Extract the [X, Y] coordinate from the center of the cell holding the provided text.  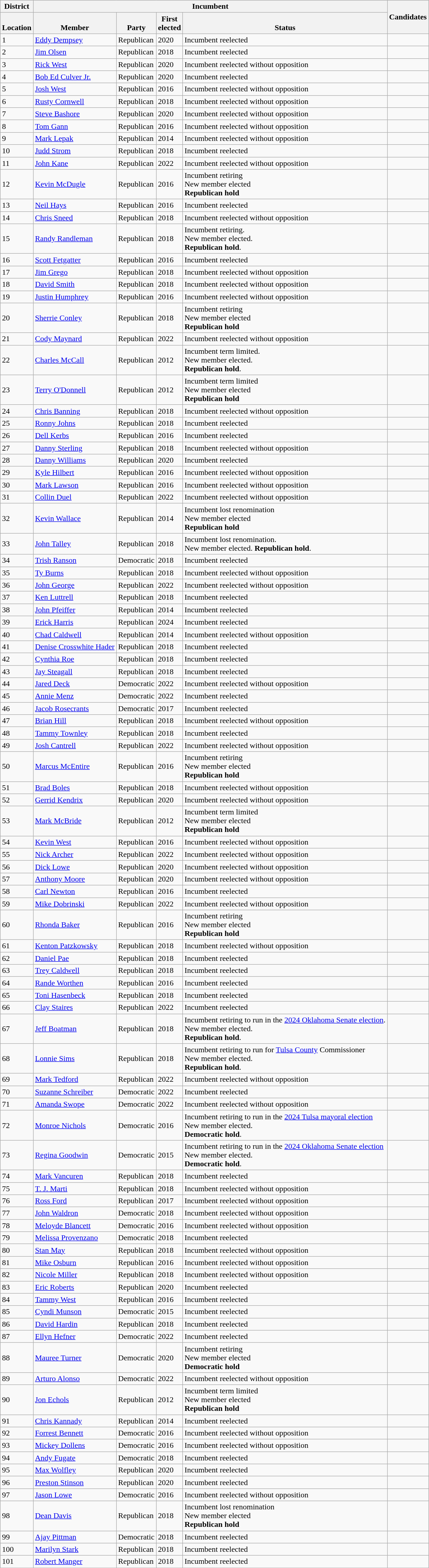
Incumbent retiring.New member elected.Republican hold. [285, 239]
20 [17, 318]
Chris Kannady [75, 1421]
Carl Newton [75, 891]
Forrest Bennett [75, 1433]
Ellyn Hefner [75, 1336]
Rick West [75, 64]
Denise Crosswhite Hader [75, 647]
Anthony Moore [75, 879]
66 [17, 1008]
95 [17, 1470]
Ken Luttrell [75, 597]
Brian Hill [75, 721]
Eric Roberts [75, 1287]
45 [17, 696]
Kevin Wallace [75, 518]
Ty Burns [75, 573]
18 [17, 284]
26 [17, 435]
Kenton Patzkowsky [75, 946]
Melissa Provenzano [75, 1238]
48 [17, 733]
Danny Williams [75, 460]
2024 [170, 622]
13 [17, 205]
33 [17, 544]
Dick Lowe [75, 867]
Incumbent retiringNew member electedDemocratic hold [285, 1357]
Jacob Rosecrants [75, 709]
65 [17, 995]
37 [17, 597]
68 [17, 1058]
28 [17, 460]
Ajay Pittman [75, 1537]
Marilyn Stark [75, 1549]
63 [17, 971]
Jeff Boatman [75, 1029]
91 [17, 1421]
Firstelected [170, 23]
Annie Menz [75, 696]
44 [17, 684]
86 [17, 1324]
7 [17, 114]
76 [17, 1201]
40 [17, 634]
83 [17, 1287]
72 [17, 1125]
Charles McCall [75, 360]
Jim Olsen [75, 52]
Chris Banning [75, 411]
Danny Sterling [75, 448]
67 [17, 1029]
73 [17, 1155]
30 [17, 485]
46 [17, 709]
John George [75, 585]
100 [17, 1549]
Jim Grego [75, 272]
21 [17, 339]
31 [17, 497]
Randy Randleman [75, 239]
79 [17, 1238]
56 [17, 867]
Nick Archer [75, 854]
78 [17, 1226]
101 [17, 1562]
Status [285, 23]
John Pfeiffer [75, 610]
Josh West [75, 89]
Incumbent retiring to run in the 2024 Oklahoma Senate election New member elected. Democratic hold. [285, 1155]
15 [17, 239]
David Hardin [75, 1324]
99 [17, 1537]
Bob Ed Culver Jr. [75, 77]
Mark Lepak [75, 138]
John Talley [75, 544]
Mike Dobrinski [75, 904]
24 [17, 411]
Incumbent retiring to run in the 2024 Tulsa mayoral election New member elected. Democratic hold. [285, 1125]
36 [17, 585]
Stan May [75, 1250]
Robert Manger [75, 1562]
19 [17, 297]
34 [17, 560]
47 [17, 721]
Scott Fetgatter [75, 260]
Location [17, 23]
Cody Maynard [75, 339]
89 [17, 1378]
6 [17, 101]
59 [17, 904]
80 [17, 1250]
96 [17, 1482]
Toni Hasenbeck [75, 995]
Mark McBride [75, 821]
Cyndi Munson [75, 1312]
98 [17, 1516]
Steve Bashore [75, 114]
Member [75, 23]
10 [17, 151]
38 [17, 610]
16 [17, 260]
77 [17, 1213]
Incumbent lost renomination.New member elected. Republican hold. [285, 544]
84 [17, 1299]
41 [17, 647]
Trish Ranson [75, 560]
Mickey Dollens [75, 1446]
Tammy West [75, 1299]
Rhonda Baker [75, 925]
64 [17, 983]
Rusty Cornwell [75, 101]
14 [17, 218]
Ronny Johns [75, 423]
1 [17, 40]
97 [17, 1495]
Eddy Dempsey [75, 40]
5 [17, 89]
71 [17, 1104]
Mark Lawson [75, 485]
88 [17, 1357]
Incumbent [210, 6]
35 [17, 573]
32 [17, 518]
T. J. Marti [75, 1189]
Mark Vancuren [75, 1176]
39 [17, 622]
Terry O'Donnell [75, 390]
3 [17, 64]
8 [17, 126]
27 [17, 448]
74 [17, 1176]
81 [17, 1262]
23 [17, 390]
22 [17, 360]
25 [17, 423]
Suzanne Schreiber [75, 1092]
Collin Duel [75, 497]
58 [17, 891]
Marcus McEntire [75, 767]
92 [17, 1433]
29 [17, 473]
Kevin West [75, 842]
Incumbent term limited.New member elected.Republican hold. [285, 360]
Incumbent retiring to run in the 2024 Oklahoma Senate election.New member elected.Republican hold. [285, 1029]
Brad Boles [75, 788]
Preston Stinson [75, 1482]
Jared Deck [75, 684]
9 [17, 138]
85 [17, 1312]
Mike Osburn [75, 1262]
52 [17, 800]
51 [17, 788]
42 [17, 659]
50 [17, 767]
57 [17, 879]
Mark Tedford [75, 1079]
Jason Lowe [75, 1495]
69 [17, 1079]
Chad Caldwell [75, 634]
Trey Caldwell [75, 971]
43 [17, 672]
Sherrie Conley [75, 318]
Nicole Miller [75, 1275]
Neil Hays [75, 205]
Amanda Swope [75, 1104]
John Waldron [75, 1213]
David Smith [75, 284]
Tammy Townley [75, 733]
61 [17, 946]
Josh Cantrell [75, 745]
Mauree Turner [75, 1357]
District [17, 6]
Rande Worthen [75, 983]
93 [17, 1446]
Andy Fugate [75, 1458]
Monroe Nichols [75, 1125]
87 [17, 1336]
John Kane [75, 163]
Daniel Pae [75, 958]
Gerrid Kendrix [75, 800]
Cynthia Roe [75, 659]
Clay Staires [75, 1008]
Jon Echols [75, 1400]
49 [17, 745]
Max Wolfley [75, 1470]
Dean Davis [75, 1516]
Chris Sneed [75, 218]
Ross Ford [75, 1201]
Party [136, 23]
4 [17, 77]
Judd Strom [75, 151]
Meloyde Blancett [75, 1226]
Regina Goodwin [75, 1155]
53 [17, 821]
Arturo Alonso [75, 1378]
55 [17, 854]
54 [17, 842]
Kevin McDugle [75, 184]
90 [17, 1400]
Justin Humphrey [75, 297]
75 [17, 1189]
11 [17, 163]
82 [17, 1275]
2 [17, 52]
Lonnie Sims [75, 1058]
17 [17, 272]
Incumbent retiring to run for Tulsa County CommissionerNew member elected.Republican hold. [285, 1058]
Candidates [408, 17]
Jay Steagall [75, 672]
Erick Harris [75, 622]
70 [17, 1092]
Tom Gann [75, 126]
Dell Kerbs [75, 435]
12 [17, 184]
Kyle Hilbert [75, 473]
94 [17, 1458]
62 [17, 958]
60 [17, 925]
